Return the (x, y) coordinate for the center point of the cell that contains the specified text.  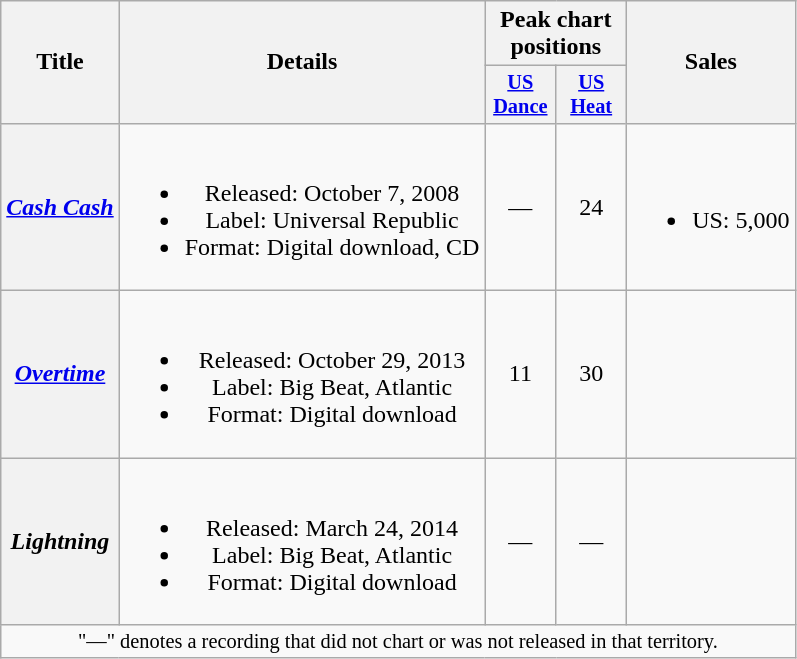
USHeat (592, 95)
US: 5,000 (711, 206)
Peak chart positions (556, 34)
Sales (711, 62)
"—" denotes a recording that did not chart or was not released in that territory. (398, 642)
Overtime (60, 374)
11 (520, 374)
24 (592, 206)
Details (302, 62)
Lightning (60, 542)
Title (60, 62)
USDance (520, 95)
Released: October 7, 2008Label: Universal RepublicFormat: Digital download, CD (302, 206)
Released: March 24, 2014Label: Big Beat, AtlanticFormat: Digital download (302, 542)
30 (592, 374)
Released: October 29, 2013Label: Big Beat, AtlanticFormat: Digital download (302, 374)
Cash Cash (60, 206)
